From the cell containing the given text, extract its center point as (X, Y) coordinate. 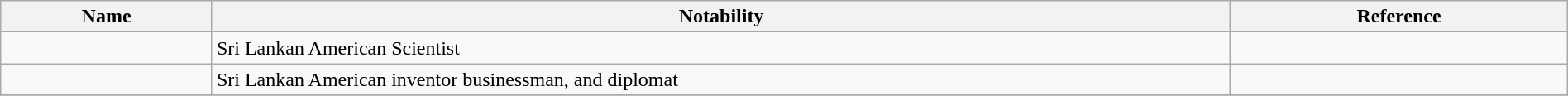
Notability (721, 17)
Reference (1399, 17)
Sri Lankan American inventor businessman, and diplomat (721, 79)
Name (107, 17)
Sri Lankan American Scientist (721, 48)
